From the cell containing the given text, extract its center point as [X, Y] coordinate. 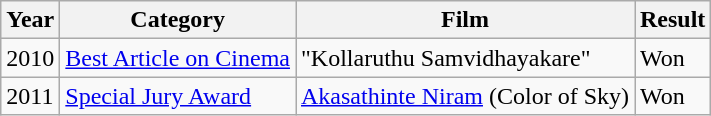
2010 [30, 58]
Year [30, 20]
Film [466, 20]
Result [672, 20]
Best Article on Cinema [178, 58]
Category [178, 20]
Special Jury Award [178, 96]
"Kollaruthu Samvidhayakare" [466, 58]
Akasathinte Niram (Color of Sky) [466, 96]
2011 [30, 96]
